Identify which cell holds the provided text, then report its (X, Y) central coordinate. 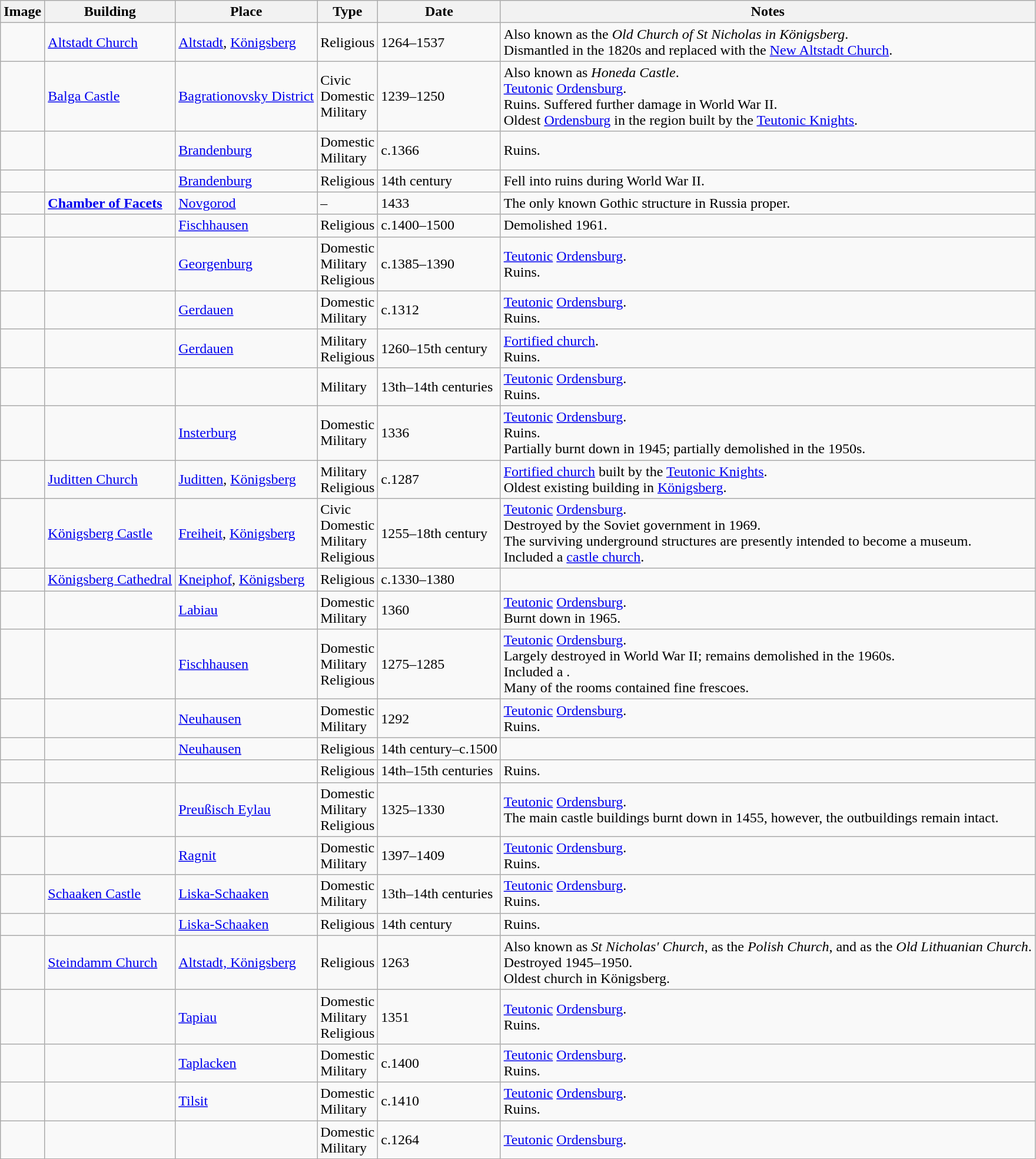
Teutonic Ordensburg. (768, 1140)
Fortified church.Ruins. (768, 348)
14th century–c.1500 (439, 749)
Fortified church built by the Teutonic Knights.Oldest existing building in Königsberg. (768, 479)
c.1330–1380 (439, 580)
Juditten Church (110, 479)
1255–18th century (439, 533)
The only known Gothic structure in Russia proper. (768, 203)
Juditten, Königsberg (246, 479)
Balga Castle (110, 97)
1397–1409 (439, 856)
Building (110, 12)
Tapiau (246, 1017)
1360 (439, 610)
Military (347, 386)
Altstadt Church (110, 42)
1239–1250 (439, 97)
1325–1330 (439, 809)
Fell into ruins during World War II. (768, 181)
Demolished 1961. (768, 225)
c.1385–1390 (439, 264)
Type (347, 12)
Steindamm Church (110, 962)
CivicDomesticMilitary (347, 97)
CivicDomesticMilitaryReligious (347, 533)
1351 (439, 1017)
1260–15th century (439, 348)
– (347, 203)
Taplacken (246, 1063)
c.1366 (439, 151)
Kneiphof, Königsberg (246, 580)
Labiau (246, 610)
Image (22, 12)
Also known as the Old Church of St Nicholas in Königsberg.Dismantled in the 1820s and replaced with the New Altstadt Church. (768, 42)
Königsberg Cathedral (110, 580)
14th–15th centuries (439, 771)
c.1287 (439, 479)
Also known as St Nicholas' Church, as the Polish Church, and as the Old Lithuanian Church.Destroyed 1945–1950.Oldest church in Königsberg. (768, 962)
Bagrationovsky District (246, 97)
Insterburg (246, 433)
Tilsit (246, 1101)
1292 (439, 718)
Freiheit, Königsberg (246, 533)
1263 (439, 962)
Teutonic Ordensburg.Ruins.Partially burnt down in 1945; partially demolished in the 1950s. (768, 433)
Teutonic Ordensburg.Largely destroyed in World War II; remains demolished in the 1960s.Included a .Many of the rooms contained fine frescoes. (768, 664)
Novgorod (246, 203)
Teutonic Ordensburg.The main castle buildings burnt down in 1455, however, the outbuildings remain intact. (768, 809)
c.1410 (439, 1101)
1264–1537 (439, 42)
Georgenburg (246, 264)
c.1400 (439, 1063)
1336 (439, 433)
c.1264 (439, 1140)
Schaaken Castle (110, 894)
Place (246, 12)
Ragnit (246, 856)
Date (439, 12)
Notes (768, 12)
Königsberg Castle (110, 533)
1433 (439, 203)
c.1400–1500 (439, 225)
c.1312 (439, 310)
Preußisch Eylau (246, 809)
1275–1285 (439, 664)
Chamber of Facets (110, 203)
Teutonic Ordensburg.Burnt down in 1965. (768, 610)
